Find where the given text appears and provide that cell's center as [X, Y] coordinate. 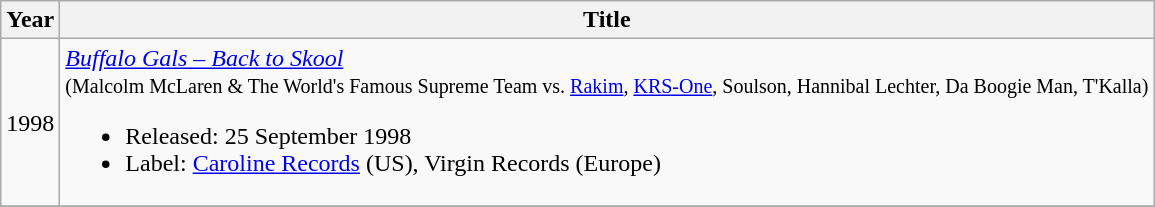
Title [607, 20]
Year [30, 20]
1998 [30, 122]
